Scan for the cell matching the given text and deliver its (x, y) coordinate at center. 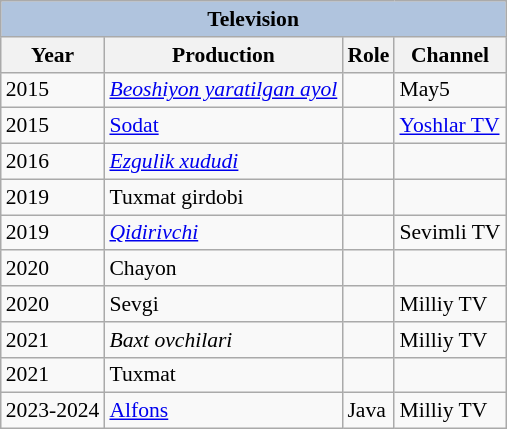
Baxt ovchilari (223, 340)
Year (53, 55)
Java (368, 411)
Channel (450, 55)
Role (368, 55)
Sevgi (223, 304)
Television (254, 19)
Alfons (223, 411)
May5 (450, 90)
Yoshlar TV (450, 126)
2023-2024 (53, 411)
Beoshiyon yaratilgan ayol (223, 90)
Production (223, 55)
Tuxmat (223, 375)
Chayon (223, 269)
Qidirivchi (223, 233)
Sevimli TV (450, 233)
Sodat (223, 126)
2016 (53, 162)
Ezgulik xududi (223, 162)
Tuxmat girdobi (223, 197)
